Return the (x, y) coordinate for the center point of the cell that contains the specified text.  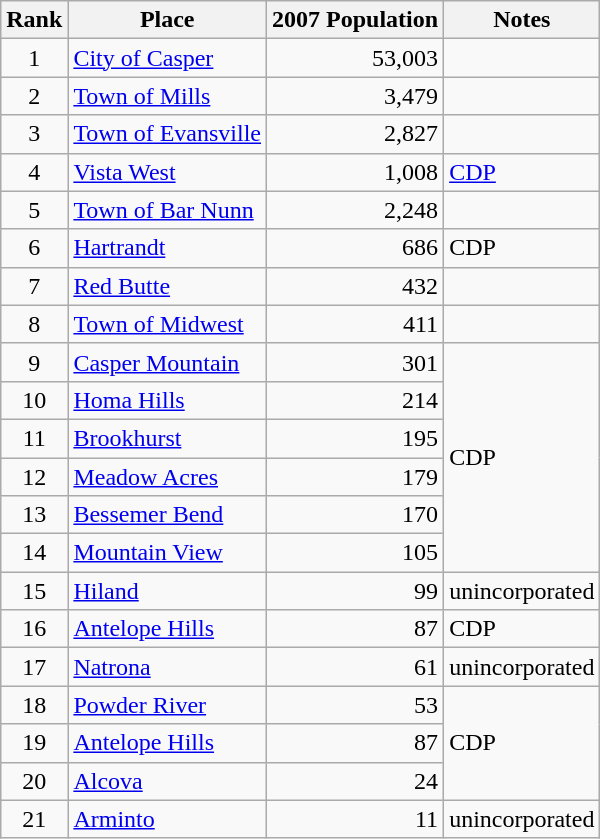
8 (34, 324)
Place (168, 20)
15 (34, 591)
24 (356, 781)
2,248 (356, 210)
4 (34, 172)
Bessemer Bend (168, 515)
Arminto (168, 819)
13 (34, 515)
10 (34, 400)
7 (34, 286)
9 (34, 362)
20 (34, 781)
17 (34, 667)
Hiland (168, 591)
6 (34, 248)
Homa Hills (168, 400)
301 (356, 362)
53 (356, 705)
105 (356, 553)
City of Casper (168, 58)
179 (356, 477)
Town of Evansville (168, 134)
Hartrandt (168, 248)
686 (356, 248)
Notes (522, 20)
1,008 (356, 172)
61 (356, 667)
2,827 (356, 134)
Powder River (168, 705)
3 (34, 134)
Town of Bar Nunn (168, 210)
Town of Mills (168, 96)
Natrona (168, 667)
195 (356, 438)
Alcova (168, 781)
432 (356, 286)
14 (34, 553)
Casper Mountain (168, 362)
53,003 (356, 58)
Red Butte (168, 286)
Mountain View (168, 553)
5 (34, 210)
12 (34, 477)
Brookhurst (168, 438)
Rank (34, 20)
3,479 (356, 96)
Vista West (168, 172)
2007 Population (356, 20)
170 (356, 515)
214 (356, 400)
99 (356, 591)
19 (34, 743)
Meadow Acres (168, 477)
18 (34, 705)
2 (34, 96)
1 (34, 58)
21 (34, 819)
16 (34, 629)
Town of Midwest (168, 324)
411 (356, 324)
